Identify which cell holds the provided text, then report its (x, y) central coordinate. 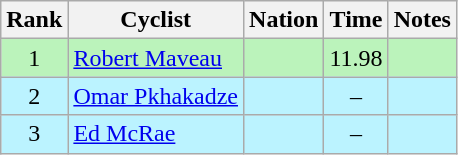
11.98 (356, 58)
3 (34, 134)
Robert Maveau (156, 58)
Omar Pkhakadze (156, 96)
Ed McRae (156, 134)
Notes (422, 20)
1 (34, 58)
2 (34, 96)
Rank (34, 20)
Cyclist (156, 20)
Time (356, 20)
Nation (284, 20)
